Output the (x, y) coordinate of the center of the cell containing the given text.  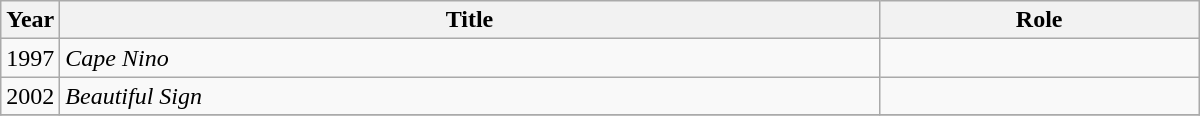
Year (30, 20)
Cape Nino (470, 58)
2002 (30, 96)
Role (1039, 20)
1997 (30, 58)
Title (470, 20)
Beautiful Sign (470, 96)
